From the cell containing the given text, extract its center point as [X, Y] coordinate. 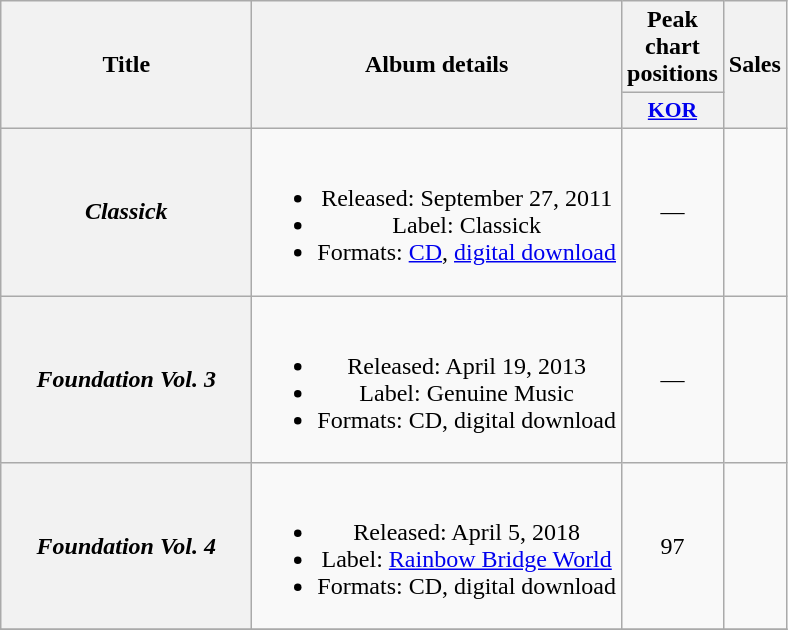
Foundation Vol. 3 [126, 380]
Sales [754, 65]
Foundation Vol. 4 [126, 546]
97 [673, 546]
KOR [673, 111]
Title [126, 65]
Released: September 27, 2011Label: ClassickFormats: CD, digital download [437, 212]
Released: April 5, 2018Label: Rainbow Bridge WorldFormats: CD, digital download [437, 546]
Released: April 19, 2013Label: Genuine MusicFormats: CD, digital download [437, 380]
Peak chart positions [673, 47]
Album details [437, 65]
Classick [126, 212]
